Locate the cell with the specified text and output its [X, Y] center coordinate. 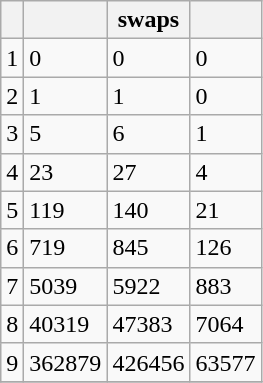
7064 [226, 324]
27 [148, 172]
140 [148, 210]
119 [66, 210]
126 [226, 248]
845 [148, 248]
5922 [148, 286]
7 [12, 286]
2 [12, 96]
3 [12, 134]
21 [226, 210]
40319 [66, 324]
47383 [148, 324]
8 [12, 324]
719 [66, 248]
883 [226, 286]
426456 [148, 362]
5039 [66, 286]
9 [12, 362]
63577 [226, 362]
362879 [66, 362]
23 [66, 172]
swaps [148, 20]
